Extract the [X, Y] coordinate from the center of the cell holding the provided text.  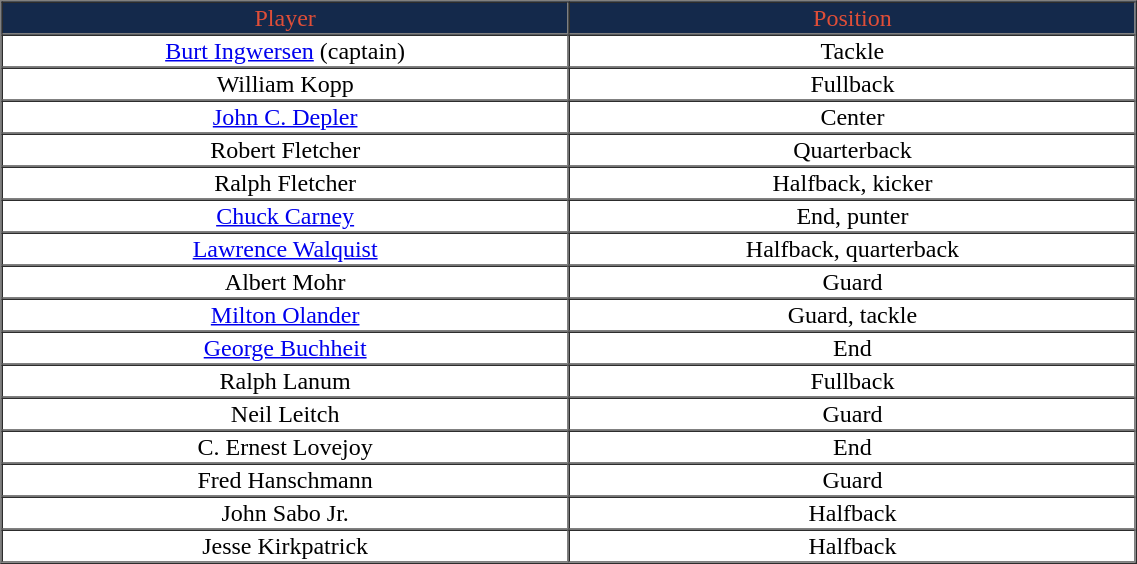
George Buchheit [286, 348]
Halfback, quarterback [852, 248]
Fred Hanschmann [286, 480]
Halfback, kicker [852, 182]
Guard, tackle [852, 314]
End, punter [852, 216]
Quarterback [852, 150]
Milton Olander [286, 314]
William Kopp [286, 84]
John C. Depler [286, 116]
Lawrence Walquist [286, 248]
Robert Fletcher [286, 150]
John Sabo Jr. [286, 512]
Tackle [852, 50]
Player [286, 18]
Chuck Carney [286, 216]
Position [852, 18]
Ralph Fletcher [286, 182]
Neil Leitch [286, 414]
Ralph Lanum [286, 380]
C. Ernest Lovejoy [286, 446]
Jesse Kirkpatrick [286, 546]
Albert Mohr [286, 282]
Burt Ingwersen (captain) [286, 50]
Center [852, 116]
